Return [X, Y] of the center of cell containing provided text 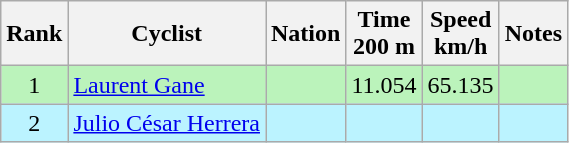
1 [34, 85]
Julio César Herrera [167, 123]
Rank [34, 34]
2 [34, 123]
Speedkm/h [460, 34]
Nation [306, 34]
Time200 m [384, 34]
11.054 [384, 85]
Cyclist [167, 34]
Notes [533, 34]
65.135 [460, 85]
Laurent Gane [167, 85]
